Pinpoint the cell where the given text exists, returning its [X, Y] midpoint coordinate. 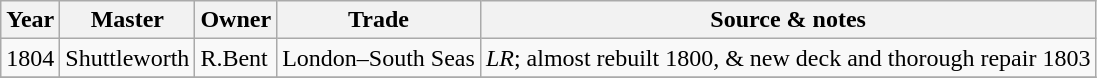
Year [30, 20]
London–South Seas [379, 58]
Source & notes [788, 20]
1804 [30, 58]
Shuttleworth [128, 58]
R.Bent [236, 58]
Owner [236, 20]
Trade [379, 20]
LR; almost rebuilt 1800, & new deck and thorough repair 1803 [788, 58]
Master [128, 20]
